Capture the cell that displays the provided text and extract its (x, y) central coordinate. 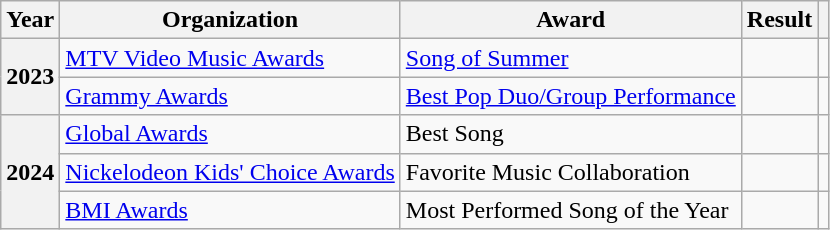
Song of Summer (570, 58)
Result (779, 20)
Year (30, 20)
2023 (30, 77)
MTV Video Music Awards (230, 58)
Award (570, 20)
Grammy Awards (230, 96)
2024 (30, 172)
Organization (230, 20)
BMI Awards (230, 210)
Best Song (570, 134)
Best Pop Duo/Group Performance (570, 96)
Most Performed Song of the Year (570, 210)
Favorite Music Collaboration (570, 172)
Nickelodeon Kids' Choice Awards (230, 172)
Global Awards (230, 134)
